Extract the (X, Y) coordinate from the center of the cell holding the provided text.  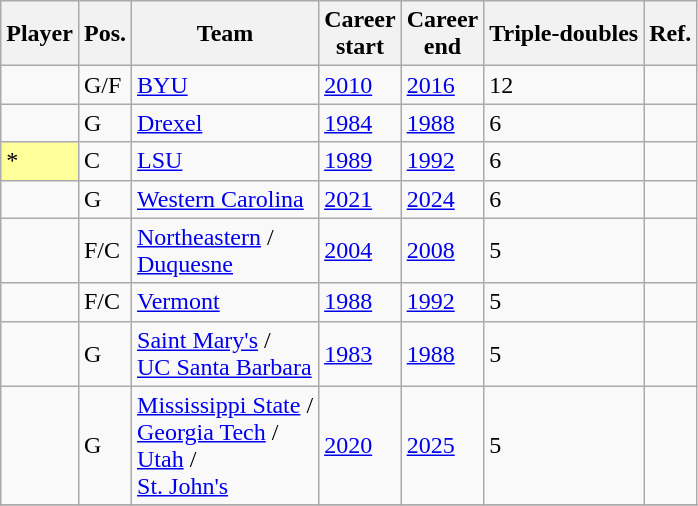
Pos. (104, 34)
Ref. (670, 34)
2016 (442, 85)
Player (40, 34)
2004 (360, 250)
Team (226, 34)
Saint Mary's /UC Santa Barbara (226, 354)
Vermont (226, 302)
1984 (360, 123)
12 (564, 85)
2008 (442, 250)
Triple-doubles (564, 34)
Careerend (442, 34)
1983 (360, 354)
Mississippi State /Georgia Tech /Utah /St. John's (226, 446)
2025 (442, 446)
2021 (360, 199)
Drexel (226, 123)
1989 (360, 161)
C (104, 161)
LSU (226, 161)
2020 (360, 446)
* (40, 161)
BYU (226, 85)
Northeastern /Duquesne (226, 250)
2010 (360, 85)
G/F (104, 85)
Western Carolina (226, 199)
Careerstart (360, 34)
2024 (442, 199)
